Determine the (X, Y) coordinate at the center of the cell enclosing the given text.  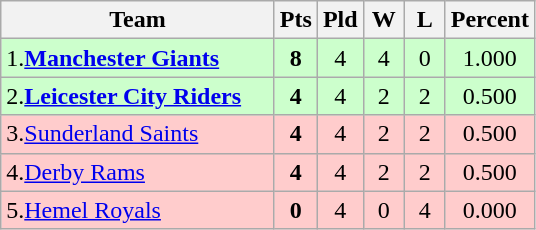
Pts (296, 20)
0.000 (490, 210)
1.000 (490, 58)
4.Derby Rams (138, 172)
8 (296, 58)
5.Hemel Royals (138, 210)
Team (138, 20)
3.Sunderland Saints (138, 134)
1.Manchester Giants (138, 58)
2.Leicester City Riders (138, 96)
L (424, 20)
Pld (340, 20)
Percent (490, 20)
W (384, 20)
